From the cell containing the given text, extract its center point as [X, Y] coordinate. 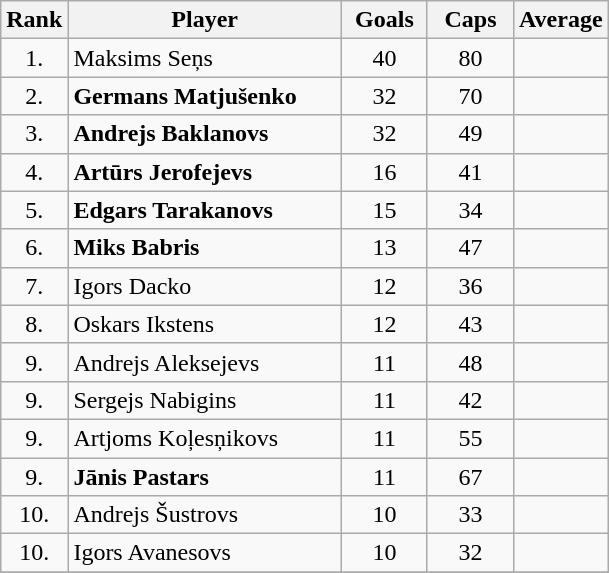
7. [34, 286]
Andrejs Aleksejevs [205, 362]
8. [34, 324]
Germans Matjušenko [205, 96]
16 [384, 172]
67 [470, 477]
4. [34, 172]
Igors Avanesovs [205, 553]
Rank [34, 20]
Andrejs Baklanovs [205, 134]
Maksims Seņs [205, 58]
70 [470, 96]
Artjoms Koļesņikovs [205, 438]
5. [34, 210]
55 [470, 438]
49 [470, 134]
3. [34, 134]
6. [34, 248]
Caps [470, 20]
48 [470, 362]
Igors Dacko [205, 286]
13 [384, 248]
34 [470, 210]
Sergejs Nabigins [205, 400]
33 [470, 515]
47 [470, 248]
1. [34, 58]
80 [470, 58]
Jānis Pastars [205, 477]
36 [470, 286]
Artūrs Jerofejevs [205, 172]
Goals [384, 20]
42 [470, 400]
43 [470, 324]
2. [34, 96]
Miks Babris [205, 248]
40 [384, 58]
Oskars Ikstens [205, 324]
Andrejs Šustrovs [205, 515]
Average [562, 20]
Player [205, 20]
15 [384, 210]
41 [470, 172]
Edgars Tarakanovs [205, 210]
